Detect which cell encompasses the target text, then output its [x, y] center coordinate. 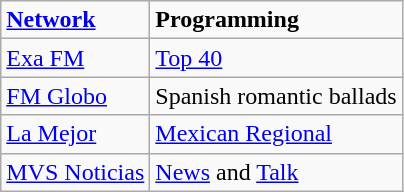
Network [76, 20]
La Mejor [76, 134]
FM Globo [76, 96]
MVS Noticias [76, 172]
Top 40 [276, 58]
Programming [276, 20]
Exa FM [76, 58]
Spanish romantic ballads [276, 96]
News and Talk [276, 172]
Mexican Regional [276, 134]
